Determine the (X, Y) coordinate at the center of the cell enclosing the given text.  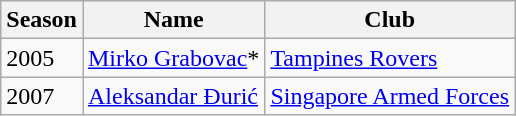
2005 (42, 58)
2007 (42, 96)
Singapore Armed Forces (390, 96)
Tampines Rovers (390, 58)
Aleksandar Đurić (173, 96)
Season (42, 20)
Mirko Grabovac* (173, 58)
Club (390, 20)
Name (173, 20)
